Return [X, Y] of the center of cell containing provided text 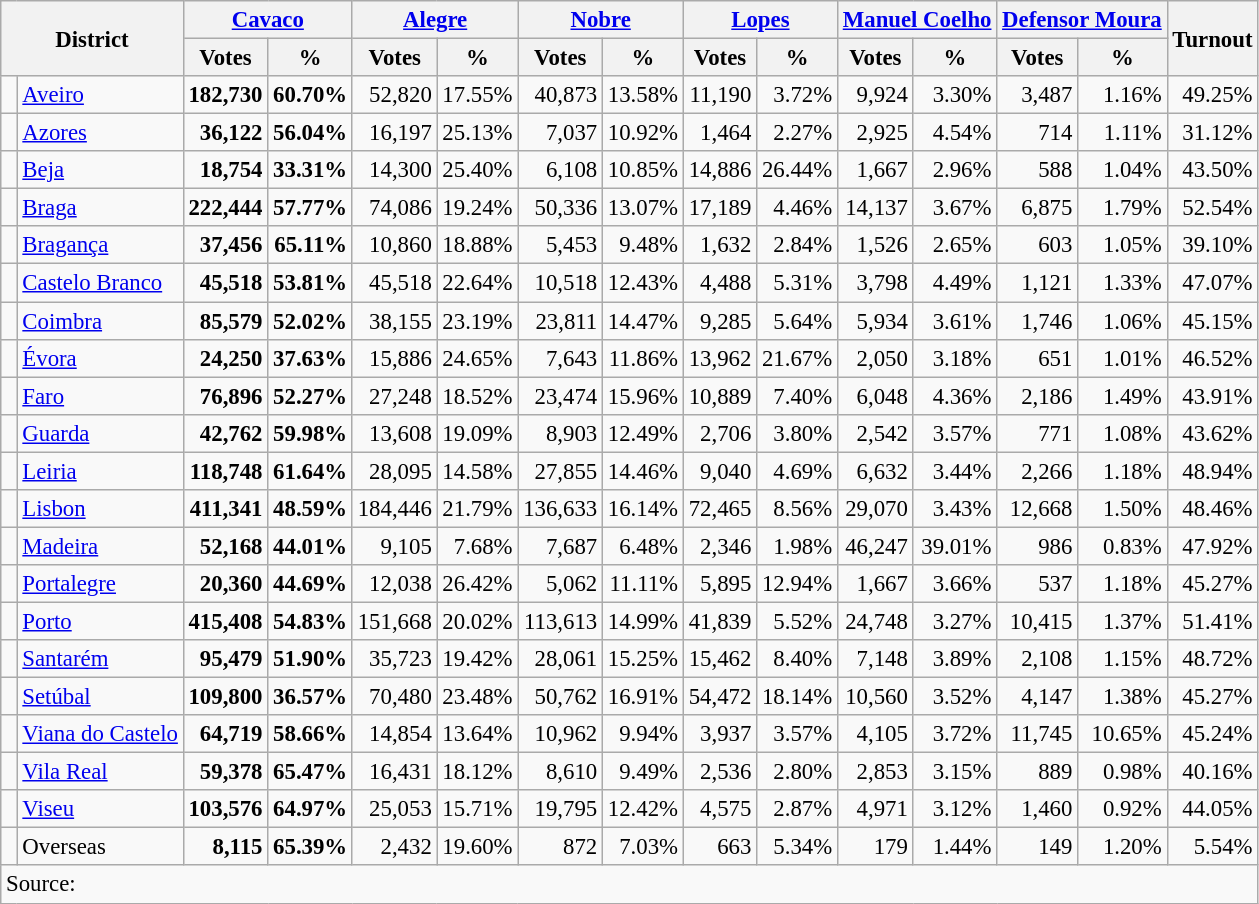
45.15% [1212, 321]
Cavaco [268, 20]
2.87% [798, 809]
1.08% [1122, 433]
Évora [100, 358]
151,668 [394, 621]
36,122 [226, 133]
6,048 [875, 396]
Faro [100, 396]
1.06% [1122, 321]
7,687 [560, 546]
10,518 [560, 283]
54.83% [310, 621]
118,748 [226, 471]
52,168 [226, 546]
7.03% [644, 847]
Aveiro [100, 95]
19.24% [478, 208]
889 [1038, 772]
95,479 [226, 659]
4,488 [720, 283]
9,105 [394, 546]
1.38% [1122, 697]
28,095 [394, 471]
11,190 [720, 95]
42,762 [226, 433]
4,105 [875, 734]
588 [1038, 170]
4.54% [955, 133]
19.60% [478, 847]
2.27% [798, 133]
26.44% [798, 170]
1.98% [798, 546]
179 [875, 847]
3.18% [955, 358]
65.11% [310, 245]
7,037 [560, 133]
40.16% [1212, 772]
18.88% [478, 245]
Lopes [760, 20]
7.40% [798, 396]
2,542 [875, 433]
43.91% [1212, 396]
25,053 [394, 809]
Setúbal [100, 697]
15.71% [478, 809]
50,336 [560, 208]
24,250 [226, 358]
24,748 [875, 621]
222,444 [226, 208]
7.68% [478, 546]
40,873 [560, 95]
8,610 [560, 772]
23.48% [478, 697]
Leiria [100, 471]
3.52% [955, 697]
4.36% [955, 396]
16,431 [394, 772]
14,854 [394, 734]
21.67% [798, 358]
1.05% [1122, 245]
15.25% [644, 659]
43.62% [1212, 433]
25.13% [478, 133]
10.65% [1122, 734]
48.46% [1212, 509]
59,378 [226, 772]
13.58% [644, 95]
2.96% [955, 170]
52.02% [310, 321]
4.49% [955, 283]
21.79% [478, 509]
51.41% [1212, 621]
9.49% [644, 772]
Turnout [1212, 38]
2,108 [1038, 659]
Source: [630, 885]
8.56% [798, 509]
Guarda [100, 433]
4.46% [798, 208]
109,800 [226, 697]
47.07% [1212, 283]
28,061 [560, 659]
58.66% [310, 734]
603 [1038, 245]
651 [1038, 358]
48.72% [1212, 659]
7,148 [875, 659]
17.55% [478, 95]
10.92% [644, 133]
46.52% [1212, 358]
5.52% [798, 621]
65.47% [310, 772]
76,896 [226, 396]
37,456 [226, 245]
2,925 [875, 133]
47.92% [1212, 546]
Porto [100, 621]
38,155 [394, 321]
48.94% [1212, 471]
12.49% [644, 433]
10.85% [644, 170]
1,464 [720, 133]
2,266 [1038, 471]
18.14% [798, 697]
2,706 [720, 433]
5.54% [1212, 847]
1.50% [1122, 509]
Vila Real [100, 772]
1.16% [1122, 95]
52.54% [1212, 208]
5.31% [798, 283]
184,446 [394, 509]
13,608 [394, 433]
31.12% [1212, 133]
3.15% [955, 772]
52,820 [394, 95]
1,121 [1038, 283]
4,147 [1038, 697]
25.40% [478, 170]
12.94% [798, 584]
415,408 [226, 621]
Portalegre [100, 584]
4,575 [720, 809]
714 [1038, 133]
51.90% [310, 659]
13.07% [644, 208]
2,186 [1038, 396]
10,415 [1038, 621]
3.30% [955, 95]
2,536 [720, 772]
3.67% [955, 208]
2,432 [394, 847]
3.61% [955, 321]
6.48% [644, 546]
41,839 [720, 621]
11.11% [644, 584]
44.01% [310, 546]
1.44% [955, 847]
3.80% [798, 433]
9.94% [644, 734]
District [92, 38]
Bragança [100, 245]
Viseu [100, 809]
1,632 [720, 245]
64.97% [310, 809]
Coimbra [100, 321]
8,903 [560, 433]
12,038 [394, 584]
19,795 [560, 809]
45.24% [1212, 734]
1.33% [1122, 283]
182,730 [226, 95]
6,875 [1038, 208]
39.01% [955, 546]
6,108 [560, 170]
5,453 [560, 245]
2,346 [720, 546]
17,189 [720, 208]
64,719 [226, 734]
113,613 [560, 621]
5,895 [720, 584]
49.25% [1212, 95]
57.77% [310, 208]
19.42% [478, 659]
12.43% [644, 283]
3.12% [955, 809]
1.49% [1122, 396]
1.20% [1122, 847]
537 [1038, 584]
1.79% [1122, 208]
1,526 [875, 245]
9.48% [644, 245]
8,115 [226, 847]
14.46% [644, 471]
1.01% [1122, 358]
11,745 [1038, 734]
Overseas [100, 847]
Lisbon [100, 509]
3,487 [1038, 95]
14,886 [720, 170]
Castelo Branco [100, 283]
53.81% [310, 283]
12,668 [1038, 509]
0.83% [1122, 546]
2,853 [875, 772]
Beja [100, 170]
12.42% [644, 809]
4,971 [875, 809]
1.11% [1122, 133]
44.69% [310, 584]
18.52% [478, 396]
5.64% [798, 321]
1,460 [1038, 809]
74,086 [394, 208]
5,062 [560, 584]
5.34% [798, 847]
Nobre [600, 20]
14.58% [478, 471]
20,360 [226, 584]
24.65% [478, 358]
23.19% [478, 321]
36.57% [310, 697]
27,855 [560, 471]
Viana do Castelo [100, 734]
Defensor Moura [1082, 20]
Santarém [100, 659]
3.89% [955, 659]
14.99% [644, 621]
0.92% [1122, 809]
37.63% [310, 358]
3.43% [955, 509]
46,247 [875, 546]
149 [1038, 847]
4.69% [798, 471]
26.42% [478, 584]
16.14% [644, 509]
10,560 [875, 697]
771 [1038, 433]
986 [1038, 546]
60.70% [310, 95]
663 [720, 847]
19.09% [478, 433]
18,754 [226, 170]
22.64% [478, 283]
103,576 [226, 809]
411,341 [226, 509]
2.65% [955, 245]
43.50% [1212, 170]
15,886 [394, 358]
9,285 [720, 321]
Madeira [100, 546]
3,798 [875, 283]
16,197 [394, 133]
10,889 [720, 396]
0.98% [1122, 772]
11.86% [644, 358]
Braga [100, 208]
85,579 [226, 321]
27,248 [394, 396]
20.02% [478, 621]
23,811 [560, 321]
1.37% [1122, 621]
14,137 [875, 208]
1.15% [1122, 659]
35,723 [394, 659]
9,924 [875, 95]
3.66% [955, 584]
13.64% [478, 734]
39.10% [1212, 245]
65.39% [310, 847]
3.27% [955, 621]
10,962 [560, 734]
23,474 [560, 396]
52.27% [310, 396]
50,762 [560, 697]
44.05% [1212, 809]
72,465 [720, 509]
10,860 [394, 245]
6,632 [875, 471]
18.12% [478, 772]
9,040 [720, 471]
61.64% [310, 471]
15.96% [644, 396]
48.59% [310, 509]
16.91% [644, 697]
7,643 [560, 358]
2,050 [875, 358]
56.04% [310, 133]
8.40% [798, 659]
Azores [100, 133]
5,934 [875, 321]
3,937 [720, 734]
70,480 [394, 697]
54,472 [720, 697]
29,070 [875, 509]
2.80% [798, 772]
14,300 [394, 170]
Manuel Coelho [916, 20]
15,462 [720, 659]
1,746 [1038, 321]
3.44% [955, 471]
33.31% [310, 170]
14.47% [644, 321]
136,633 [560, 509]
13,962 [720, 358]
2.84% [798, 245]
872 [560, 847]
59.98% [310, 433]
Alegre [434, 20]
1.04% [1122, 170]
